Pinpoint the cell where the given text exists, returning its [X, Y] midpoint coordinate. 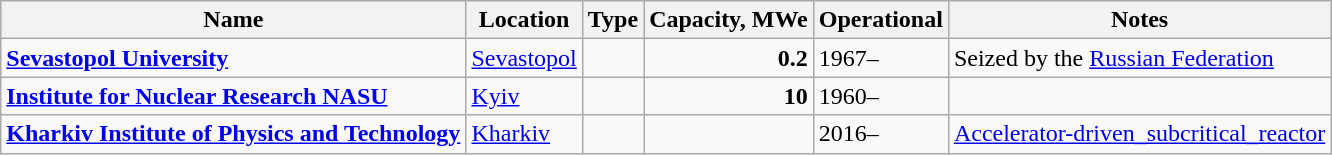
1960– [880, 96]
Kyiv [524, 96]
Institute for Nuclear Research NASU [234, 96]
Location [524, 20]
Sevastopol University [234, 58]
2016– [880, 134]
1967– [880, 58]
Notes [1139, 20]
Kharkiv Institute of Physics and Technology [234, 134]
Accelerator-driven_subcritical_reactor [1139, 134]
Sevastopol [524, 58]
Kharkiv [524, 134]
Seized by the Russian Federation [1139, 58]
Type [612, 20]
10 [729, 96]
Operational [880, 20]
0.2 [729, 58]
Capacity, MWe [729, 20]
Name [234, 20]
